Provide the (x, y) coordinate of the cell's center where the given text is located.  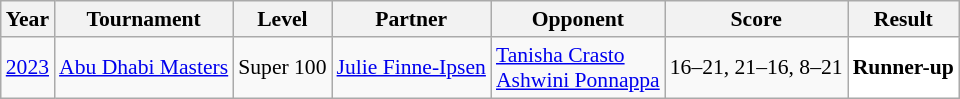
Opponent (578, 19)
Julie Finne-Ipsen (412, 68)
2023 (28, 68)
Tournament (144, 19)
Runner-up (904, 68)
Score (756, 19)
Level (282, 19)
Partner (412, 19)
Year (28, 19)
16–21, 21–16, 8–21 (756, 68)
Tanisha Crasto Ashwini Ponnappa (578, 68)
Abu Dhabi Masters (144, 68)
Result (904, 19)
Super 100 (282, 68)
